For the text-containing cell, return its midpoint in (x, y) coordinate format. 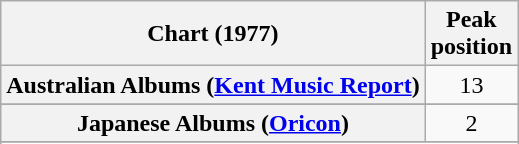
Peakposition (471, 34)
2 (471, 123)
Japanese Albums (Oricon) (213, 123)
Chart (1977) (213, 34)
13 (471, 85)
Australian Albums (Kent Music Report) (213, 85)
